Return the [x, y] coordinate for the center point of the cell that contains the specified text.  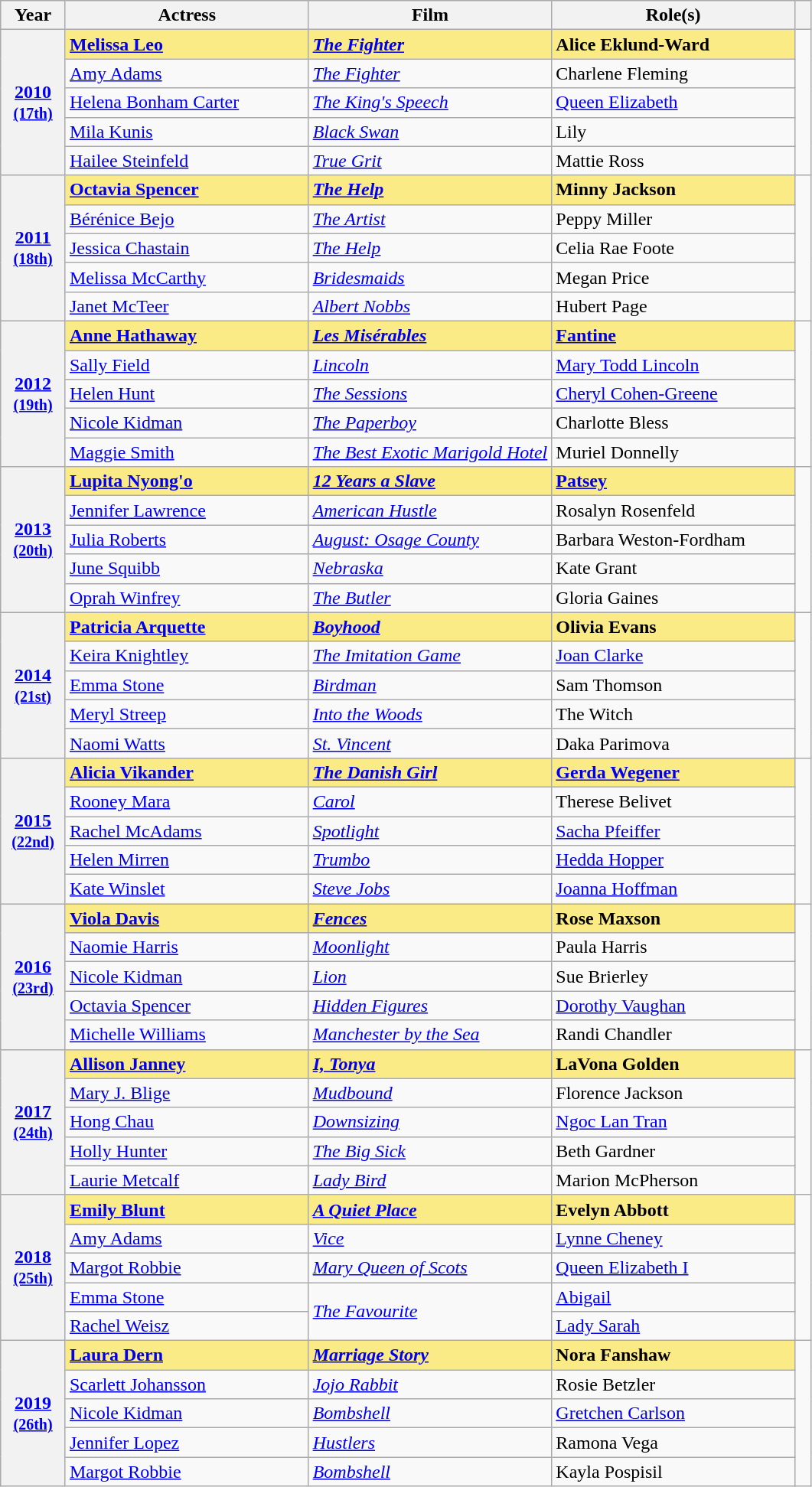
Vice [430, 1238]
Bérénice Bejo [187, 219]
Ramona Vega [673, 1443]
The King's Speech [430, 103]
Boyhood [430, 627]
Charlene Fleming [673, 73]
Mary J. Blige [187, 1093]
Rachel McAdams [187, 830]
Michelle Williams [187, 1035]
Anne Hathaway [187, 335]
Jennifer Lopez [187, 1443]
Film [430, 15]
Queen Elizabeth [673, 103]
Dorothy Vaughan [673, 1006]
Hong Chau [187, 1122]
Hustlers [430, 1443]
Patsey [673, 481]
Sally Field [187, 365]
Alicia Vikander [187, 772]
Helen Mirren [187, 860]
LaVona Golden [673, 1064]
A Quiet Place [430, 1209]
Melissa Leo [187, 44]
Gerda Wegener [673, 772]
Lady Sarah [673, 1326]
Naomie Harris [187, 947]
The Danish Girl [430, 772]
Queen Elizabeth I [673, 1267]
2019(26th) [34, 1414]
Randi Chandler [673, 1035]
Joanna Hoffman [673, 889]
Scarlett Johansson [187, 1384]
The Artist [430, 219]
Fences [430, 918]
Lily [673, 132]
The Witch [673, 714]
St. Vincent [430, 743]
Evelyn Abbott [673, 1209]
Rosie Betzler [673, 1384]
2011(18th) [34, 248]
Lion [430, 977]
Maggie Smith [187, 452]
Holly Hunter [187, 1151]
Charlotte Bless [673, 423]
Minny Jackson [673, 190]
Meryl Streep [187, 714]
Muriel Donnelly [673, 452]
Rose Maxson [673, 918]
Into the Woods [430, 714]
Trumbo [430, 860]
Laura Dern [187, 1355]
Oprah Winfrey [187, 598]
Helena Bonham Carter [187, 103]
Manchester by the Sea [430, 1035]
Mary Queen of Scots [430, 1267]
Rooney Mara [187, 801]
Alice Eklund-Ward [673, 44]
Fantine [673, 335]
2018(25th) [34, 1267]
Black Swan [430, 132]
Keira Knightley [187, 656]
2010(17th) [34, 103]
Beth Gardner [673, 1151]
2016(23rd) [34, 977]
Gretchen Carlson [673, 1414]
Julia Roberts [187, 540]
June Squibb [187, 569]
Laurie Metcalf [187, 1180]
2013(20th) [34, 540]
Marriage Story [430, 1355]
Daka Parimova [673, 743]
The Sessions [430, 394]
Birdman [430, 685]
Rachel Weisz [187, 1326]
Helen Hunt [187, 394]
Emily Blunt [187, 1209]
Peppy Miller [673, 219]
Hubert Page [673, 306]
Therese Belivet [673, 801]
2014(21st) [34, 685]
Year [34, 15]
Lupita Nyong'o [187, 481]
2012(19th) [34, 393]
Naomi Watts [187, 743]
Hedda Hopper [673, 860]
Ngoc Lan Tran [673, 1122]
Viola Davis [187, 918]
Les Misérables [430, 335]
Mary Todd Lincoln [673, 365]
Bridesmaids [430, 277]
Jennifer Lawrence [187, 510]
Megan Price [673, 277]
Nora Fanshaw [673, 1355]
Lynne Cheney [673, 1238]
Hidden Figures [430, 1006]
Olivia Evans [673, 627]
Kayla Pospisil [673, 1472]
Janet McTeer [187, 306]
Sacha Pfeiffer [673, 830]
Joan Clarke [673, 656]
The Favourite [430, 1312]
Mila Kunis [187, 132]
The Butler [430, 598]
Abigail [673, 1297]
The Best Exotic Marigold Hotel [430, 452]
Sue Brierley [673, 977]
American Hustle [430, 510]
Hailee Steinfeld [187, 161]
The Big Sick [430, 1151]
Celia Rae Foote [673, 248]
Actress [187, 15]
2017(24th) [34, 1122]
Mudbound [430, 1093]
Lady Bird [430, 1180]
I, Tonya [430, 1064]
Marion McPherson [673, 1180]
The Paperboy [430, 423]
2015(22nd) [34, 830]
Kate Winslet [187, 889]
True Grit [430, 161]
Mattie Ross [673, 161]
Kate Grant [673, 569]
Jojo Rabbit [430, 1384]
Role(s) [673, 15]
Barbara Weston-Fordham [673, 540]
Albert Nobbs [430, 306]
Florence Jackson [673, 1093]
Patricia Arquette [187, 627]
Spotlight [430, 830]
Allison Janney [187, 1064]
Downsizing [430, 1122]
Nebraska [430, 569]
Cheryl Cohen-Greene [673, 394]
Sam Thomson [673, 685]
Paula Harris [673, 947]
Jessica Chastain [187, 248]
Rosalyn Rosenfeld [673, 510]
Moonlight [430, 947]
Lincoln [430, 365]
12 Years a Slave [430, 481]
The Imitation Game [430, 656]
Steve Jobs [430, 889]
Gloria Gaines [673, 598]
August: Osage County [430, 540]
Melissa McCarthy [187, 277]
Carol [430, 801]
